Find where the given text appears and provide that cell's center as [x, y] coordinate. 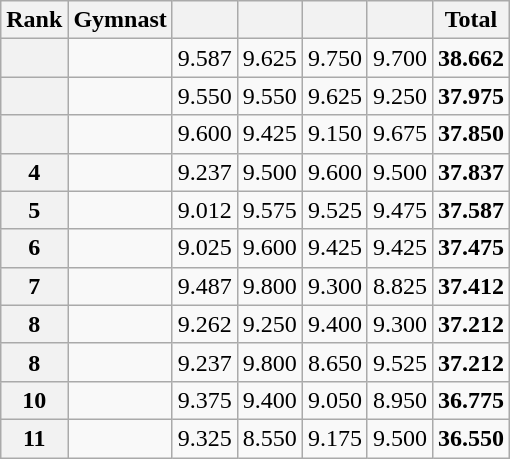
11 [34, 438]
36.775 [472, 400]
9.575 [270, 210]
8.650 [334, 362]
9.175 [334, 438]
37.412 [472, 286]
4 [34, 172]
Total [472, 20]
38.662 [472, 58]
9.700 [400, 58]
37.587 [472, 210]
5 [34, 210]
9.050 [334, 400]
36.550 [472, 438]
9.262 [204, 324]
9.025 [204, 248]
6 [34, 248]
9.475 [400, 210]
9.487 [204, 286]
9.325 [204, 438]
9.750 [334, 58]
37.975 [472, 96]
37.475 [472, 248]
37.850 [472, 134]
9.375 [204, 400]
Gymnast [120, 20]
9.150 [334, 134]
8.950 [400, 400]
10 [34, 400]
8.550 [270, 438]
9.587 [204, 58]
37.837 [472, 172]
Rank [34, 20]
8.825 [400, 286]
9.675 [400, 134]
9.012 [204, 210]
7 [34, 286]
